Pinpoint the cell where the given text exists, returning its [x, y] midpoint coordinate. 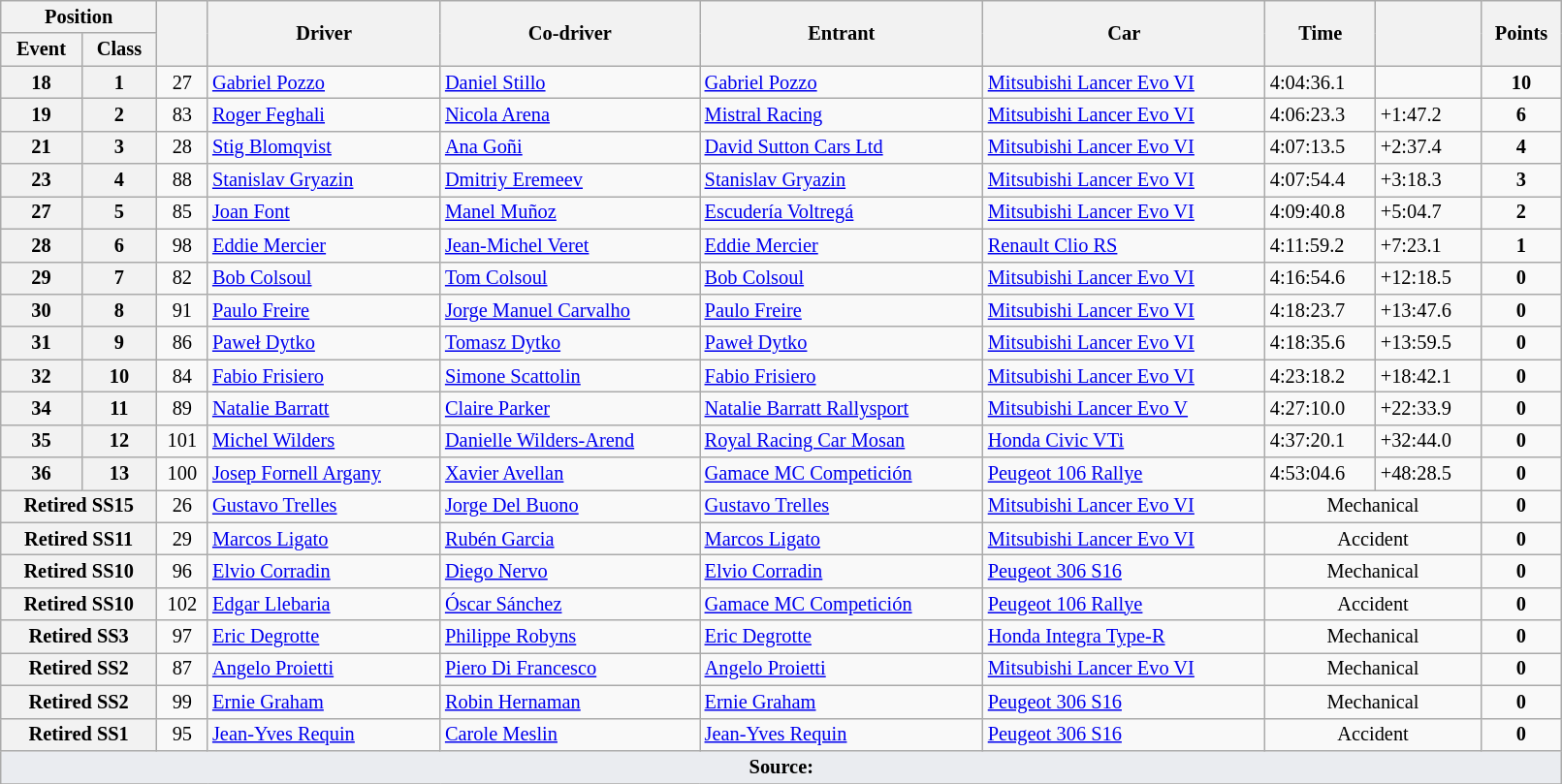
4:27:10.0 [1321, 408]
Josep Fornell Argany [324, 474]
Points [1521, 33]
Daniel Stillo [570, 82]
Royal Racing Car Mosan [842, 441]
Edgar Llebaria [324, 604]
18 [41, 82]
4:18:35.6 [1321, 343]
+18:42.1 [1428, 376]
+2:37.4 [1428, 147]
Retired SS3 [80, 637]
Manel Muñoz [570, 212]
+32:44.0 [1428, 441]
Honda Civic VTi [1125, 441]
Carole Meslin [570, 735]
Xavier Avellan [570, 474]
Stig Blomqvist [324, 147]
21 [41, 147]
34 [41, 408]
Co-driver [570, 33]
88 [182, 180]
Claire Parker [570, 408]
Event [41, 49]
26 [182, 506]
Position [80, 16]
+22:33.9 [1428, 408]
4:09:40.8 [1321, 212]
4:06:23.3 [1321, 114]
Natalie Barratt Rallysport [842, 408]
100 [182, 474]
Mistral Racing [842, 114]
8 [118, 310]
Driver [324, 33]
4:16:54.6 [1321, 278]
David Sutton Cars Ltd [842, 147]
82 [182, 278]
35 [41, 441]
Retired SS11 [80, 539]
7 [118, 278]
+12:18.5 [1428, 278]
Escudería Voltregá [842, 212]
4:04:36.1 [1321, 82]
Roger Feghali [324, 114]
5 [118, 212]
9 [118, 343]
19 [41, 114]
91 [182, 310]
Jorge Del Buono [570, 506]
4:11:59.2 [1321, 245]
Óscar Sánchez [570, 604]
Source: [781, 767]
87 [182, 669]
Renault Clio RS [1125, 245]
83 [182, 114]
Retired SS15 [80, 506]
Danielle Wilders-Arend [570, 441]
Piero Di Francesco [570, 669]
86 [182, 343]
4:53:04.6 [1321, 474]
Natalie Barratt [324, 408]
36 [41, 474]
Dmitriy Eremeev [570, 180]
101 [182, 441]
Nicola Arena [570, 114]
23 [41, 180]
30 [41, 310]
4:18:23.7 [1321, 310]
102 [182, 604]
+5:04.7 [1428, 212]
84 [182, 376]
Mitsubishi Lancer Evo V [1125, 408]
Jorge Manuel Carvalho [570, 310]
85 [182, 212]
96 [182, 571]
Joan Font [324, 212]
97 [182, 637]
Tom Colsoul [570, 278]
Car [1125, 33]
4:37:20.1 [1321, 441]
99 [182, 702]
31 [41, 343]
98 [182, 245]
Jean-Michel Veret [570, 245]
4:23:18.2 [1321, 376]
Time [1321, 33]
+13:59.5 [1428, 343]
32 [41, 376]
+48:28.5 [1428, 474]
13 [118, 474]
Entrant [842, 33]
95 [182, 735]
Philippe Robyns [570, 637]
89 [182, 408]
4:07:54.4 [1321, 180]
Honda Integra Type-R [1125, 637]
11 [118, 408]
4:07:13.5 [1321, 147]
Diego Nervo [570, 571]
Retired SS1 [80, 735]
Robin Hernaman [570, 702]
Tomasz Dytko [570, 343]
Rubén Garcia [570, 539]
Ana Goñi [570, 147]
+13:47.6 [1428, 310]
Michel Wilders [324, 441]
Class [118, 49]
+7:23.1 [1428, 245]
Simone Scattolin [570, 376]
+1:47.2 [1428, 114]
12 [118, 441]
+3:18.3 [1428, 180]
